Determine the (x, y) coordinate at the center of the cell enclosing the given text.  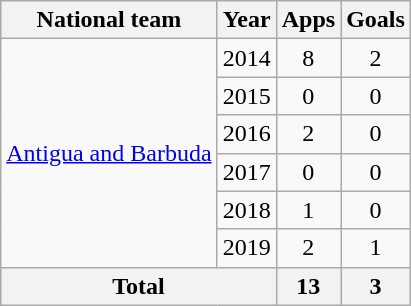
2014 (246, 58)
Year (246, 20)
3 (376, 286)
8 (308, 58)
2019 (246, 248)
National team (109, 20)
13 (308, 286)
Total (138, 286)
Antigua and Barbuda (109, 153)
2016 (246, 134)
Goals (376, 20)
2018 (246, 210)
Apps (308, 20)
2017 (246, 172)
2015 (246, 96)
